Locate the cell with the specified text and output its (x, y) center coordinate. 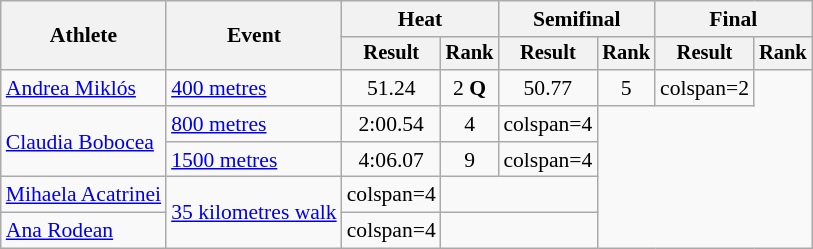
400 metres (254, 88)
4:06.07 (392, 160)
35 kilometres walk (254, 212)
Semifinal (576, 19)
Mihaela Acatrinei (84, 195)
Final (734, 19)
50.77 (548, 88)
2 Q (470, 88)
800 metres (254, 124)
Athlete (84, 36)
Event (254, 36)
Claudia Bobocea (84, 142)
51.24 (392, 88)
9 (470, 160)
colspan=2 (704, 88)
1500 metres (254, 160)
4 (470, 124)
Heat (420, 19)
Andrea Miklós (84, 88)
2:00.54 (392, 124)
5 (626, 88)
Ana Rodean (84, 231)
